Pinpoint the cell where the given text exists, returning its (X, Y) midpoint coordinate. 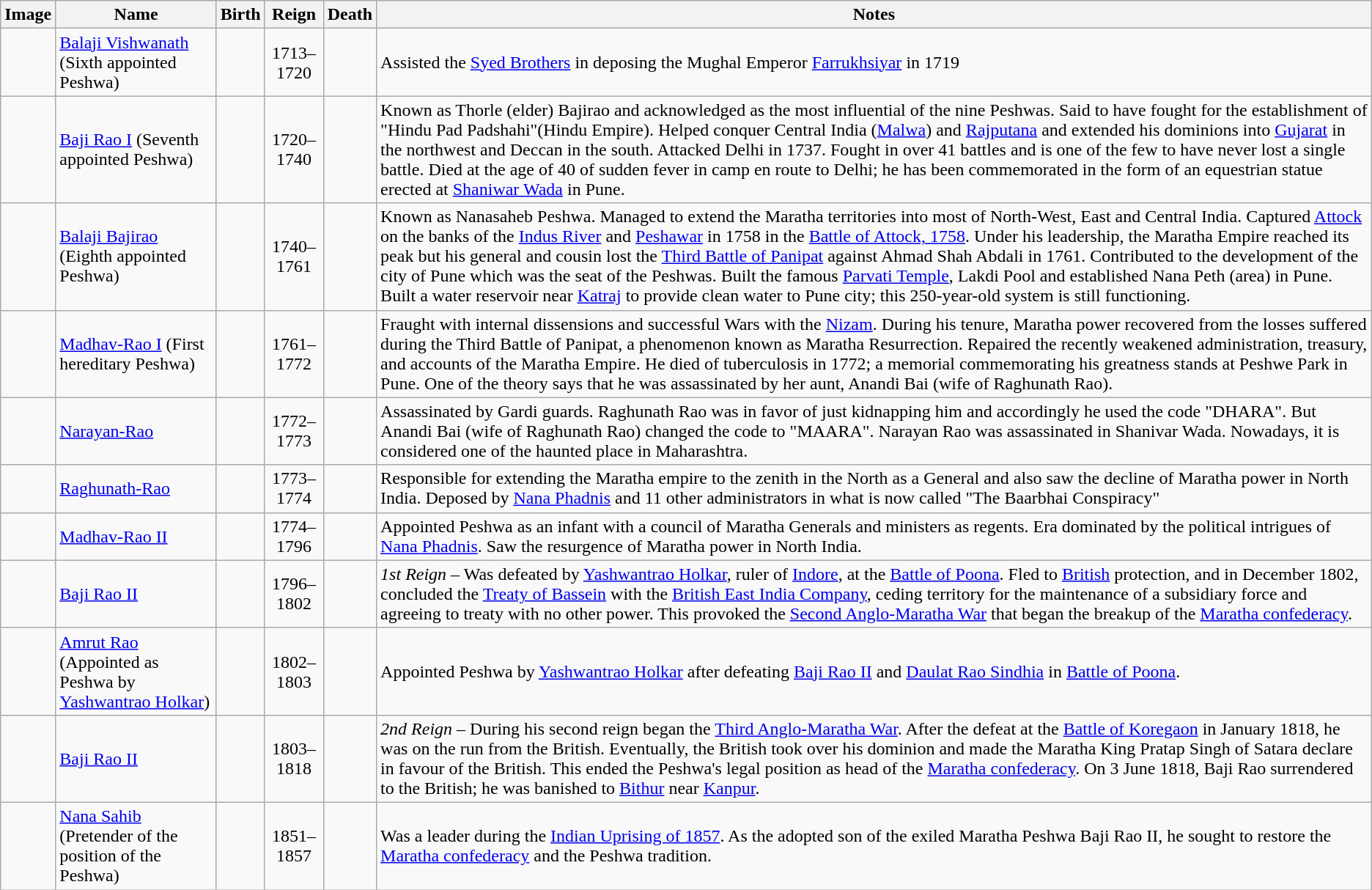
1772–1773 (294, 431)
1774–1796 (294, 537)
Amrut Rao (Appointed as Peshwa by Yashwantrao Holkar) (136, 672)
Madhav-Rao I (First hereditary Peshwa) (136, 353)
1851–1857 (294, 846)
Narayan-Rao (136, 431)
Reign (294, 15)
Death (350, 15)
1802–1803 (294, 672)
1803–1818 (294, 758)
Nana Sahib(Pretender of the position of the Peshwa) (136, 846)
Raghunath-Rao (136, 488)
1773–1774 (294, 488)
1761–1772 (294, 353)
Madhav-Rao II (136, 537)
Notes (874, 15)
Balaji Bajirao (Eighth appointed Peshwa) (136, 257)
Baji Rao I (Seventh appointed Peshwa) (136, 150)
1740–1761 (294, 257)
1713–1720 (294, 62)
1796–1802 (294, 594)
Image (28, 15)
Name (136, 15)
1720–1740 (294, 150)
Birth (240, 15)
Appointed Peshwa by Yashwantrao Holkar after defeating Baji Rao II and Daulat Rao Sindhia in Battle of Poona. (874, 672)
Balaji Vishwanath (Sixth appointed Peshwa) (136, 62)
Assisted the Syed Brothers in deposing the Mughal Emperor Farrukhsiyar in 1719 (874, 62)
